Return the [x, y] coordinate for the center point of the cell that contains the specified text.  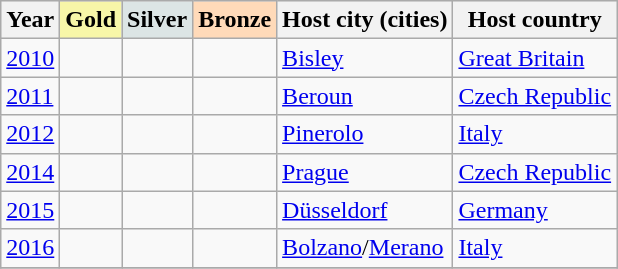
Silver [158, 20]
2010 [30, 58]
Host city (cities) [365, 20]
Bronze [235, 20]
Prague [365, 172]
Bisley [365, 58]
Beroun [365, 96]
2015 [30, 210]
Bolzano/Merano [365, 248]
Gold [91, 20]
Düsseldorf [365, 210]
Host country [535, 20]
Pinerolo [365, 134]
2014 [30, 172]
Year [30, 20]
2011 [30, 96]
Germany [535, 210]
2016 [30, 248]
Great Britain [535, 58]
2012 [30, 134]
